Search for the cell housing the specified text and yield its (x, y) center coordinate. 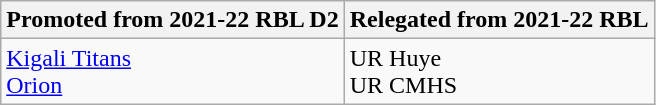
UR HuyeUR CMHS (499, 72)
Promoted from 2021-22 RBL D2 (172, 20)
Kigali TitansOrion (172, 72)
Relegated from 2021-22 RBL (499, 20)
